Return the (x, y) coordinate for the center point of the cell that contains the specified text.  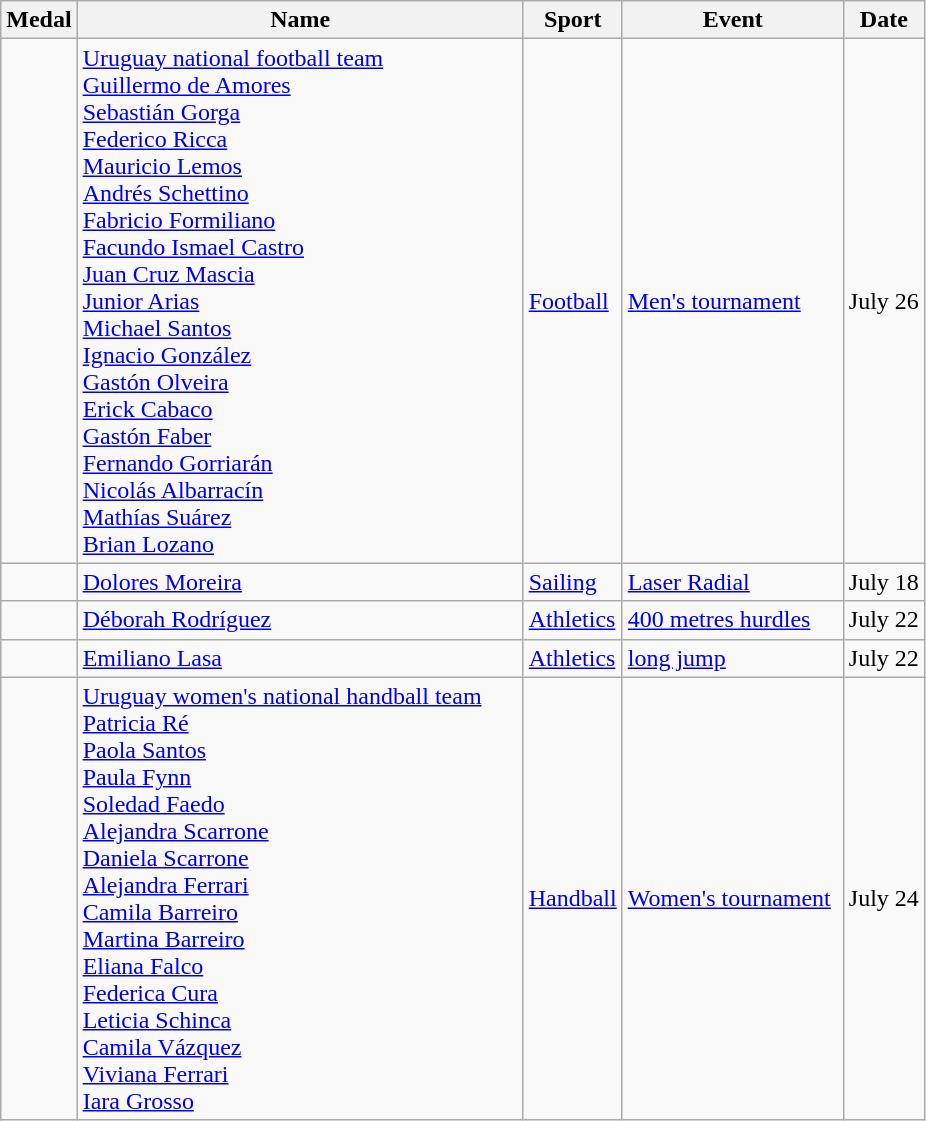
Laser Radial (732, 582)
Women's tournament (732, 898)
Date (884, 20)
July 24 (884, 898)
Football (572, 301)
Sailing (572, 582)
Medal (39, 20)
July 18 (884, 582)
Men's tournament (732, 301)
long jump (732, 658)
July 26 (884, 301)
Event (732, 20)
Handball (572, 898)
Name (300, 20)
Dolores Moreira (300, 582)
Emiliano Lasa (300, 658)
Sport (572, 20)
Déborah Rodríguez (300, 620)
400 metres hurdles (732, 620)
